Return [x, y] of the center of cell containing provided text 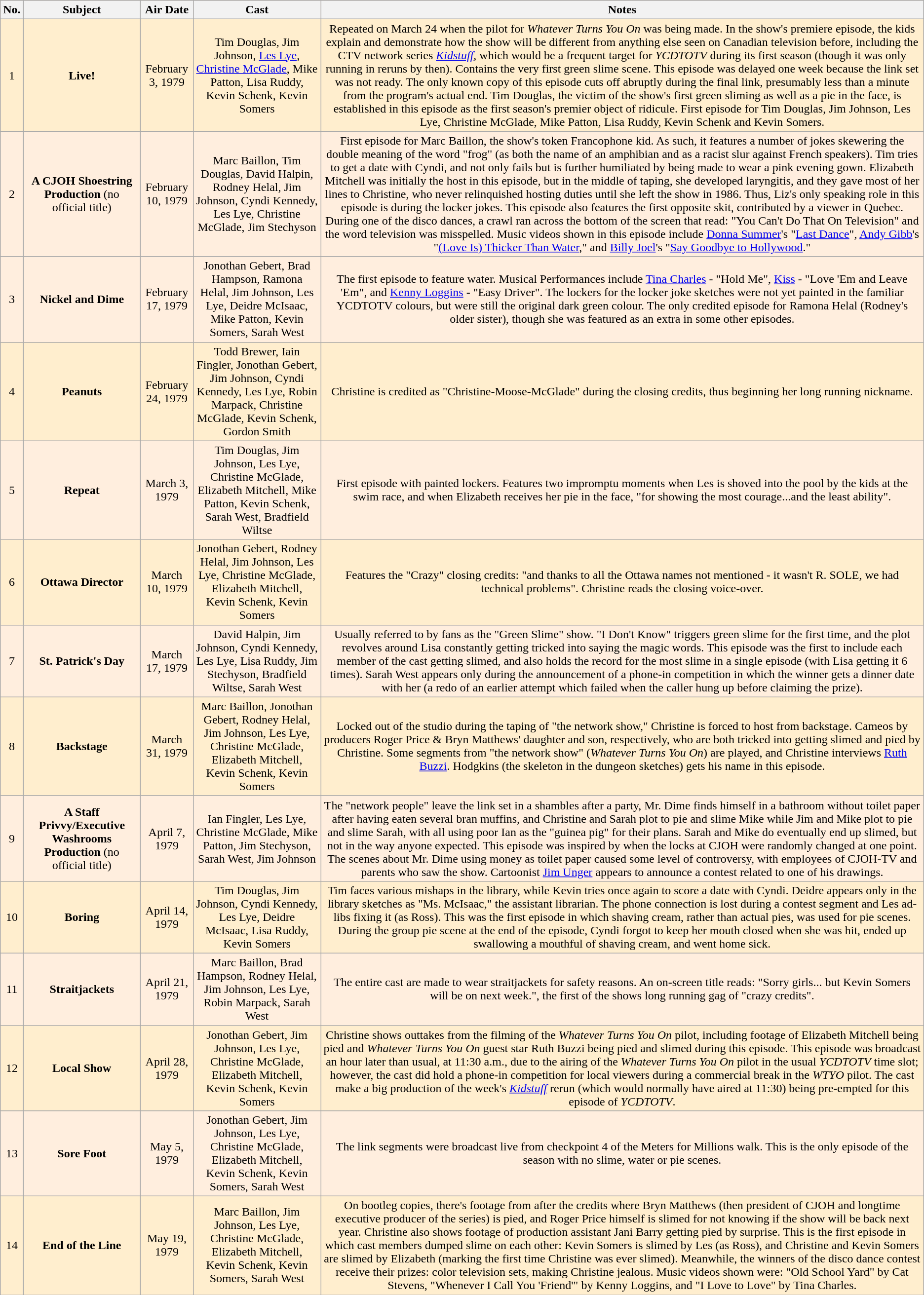
14 [12, 1246]
David Halpin, Jim Johnson, Cyndi Kennedy, Les Lye, Lisa Ruddy, Jim Stechyson, Bradfield Wiltse, Sarah West [257, 661]
No. [12, 10]
Sore Foot [82, 1154]
May 19, 1979 [167, 1246]
9 [12, 838]
Ottawa Director [82, 582]
Jonothan Gebert, Rodney Helal, Jim Johnson, Les Lye, Christine McGlade, Elizabeth Mitchell, Kevin Schenk, Kevin Somers [257, 582]
April 7, 1979 [167, 838]
Cast [257, 10]
Jonothan Gebert, Brad Hampson, Ramona Helal, Jim Johnson, Les Lye, Deidre McIsaac, Mike Patton, Kevin Somers, Sarah West [257, 299]
Marc Baillon, Tim Douglas, David Halpin, Rodney Helal, Jim Johnson, Cyndi Kennedy, Les Lye, Christine McGlade, Jim Stechyson [257, 194]
March 31, 1979 [167, 746]
12 [12, 1068]
Subject [82, 10]
8 [12, 746]
Tim Douglas, Jim Johnson, Les Lye, Christine McGlade, Elizabeth Mitchell, Mike Patton, Kevin Schenk, Sarah West, Bradfield Wiltse [257, 490]
April 14, 1979 [167, 917]
A CJOH Shoestring Production (no official title) [82, 194]
End of the Line [82, 1246]
1 [12, 75]
February 10, 1979 [167, 194]
March 10, 1979 [167, 582]
St. Patrick's Day [82, 661]
Nickel and Dime [82, 299]
Air Date [167, 10]
February 24, 1979 [167, 391]
13 [12, 1154]
6 [12, 582]
May 5, 1979 [167, 1154]
Tim Douglas, Jim Johnson, Les Lye, Christine McGlade, Mike Patton, Lisa Ruddy, Kevin Schenk, Kevin Somers [257, 75]
Tim Douglas, Jim Johnson, Cyndi Kennedy, Les Lye, Deidre McIsaac, Lisa Ruddy, Kevin Somers [257, 917]
11 [12, 989]
Christine is credited as "Christine-Moose-McGlade" during the closing credits, thus beginning her long running nickname. [622, 391]
February 3, 1979 [167, 75]
Boring [82, 917]
Notes [622, 10]
Straitjackets [82, 989]
4 [12, 391]
2 [12, 194]
April 28, 1979 [167, 1068]
Jonothan Gebert, Jim Johnson, Les Lye, Christine McGlade, Elizabeth Mitchell, Kevin Schenk, Kevin Somers [257, 1068]
April 21, 1979 [167, 989]
7 [12, 661]
10 [12, 917]
Jonothan Gebert, Jim Johnson, Les Lye, Christine McGlade, Elizabeth Mitchell, Kevin Schenk, Kevin Somers, Sarah West [257, 1154]
March 3, 1979 [167, 490]
Marc Baillon, Jim Johnson, Les Lye, Christine McGlade, Elizabeth Mitchell, Kevin Schenk, Kevin Somers, Sarah West [257, 1246]
Local Show [82, 1068]
Backstage [82, 746]
Todd Brewer, Iain Fingler, Jonothan Gebert, Jim Johnson, Cyndi Kennedy, Les Lye, Robin Marpack, Christine McGlade, Kevin Schenk, Gordon Smith [257, 391]
A Staff Privvy/Executive Washrooms Production (no official title) [82, 838]
February 17, 1979 [167, 299]
March 17, 1979 [167, 661]
Ian Fingler, Les Lye, Christine McGlade, Mike Patton, Jim Stechyson, Sarah West, Jim Johnson [257, 838]
3 [12, 299]
Repeat [82, 490]
Marc Baillon, Brad Hampson, Rodney Helal, Jim Johnson, Les Lye, Robin Marpack, Sarah West [257, 989]
Live! [82, 75]
Marc Baillon, Jonothan Gebert, Rodney Helal, Jim Johnson, Les Lye, Christine McGlade, Elizabeth Mitchell, Kevin Schenk, Kevin Somers [257, 746]
Peanuts [82, 391]
5 [12, 490]
